Provide the [x, y] coordinate of the cell's center where the given text is located.  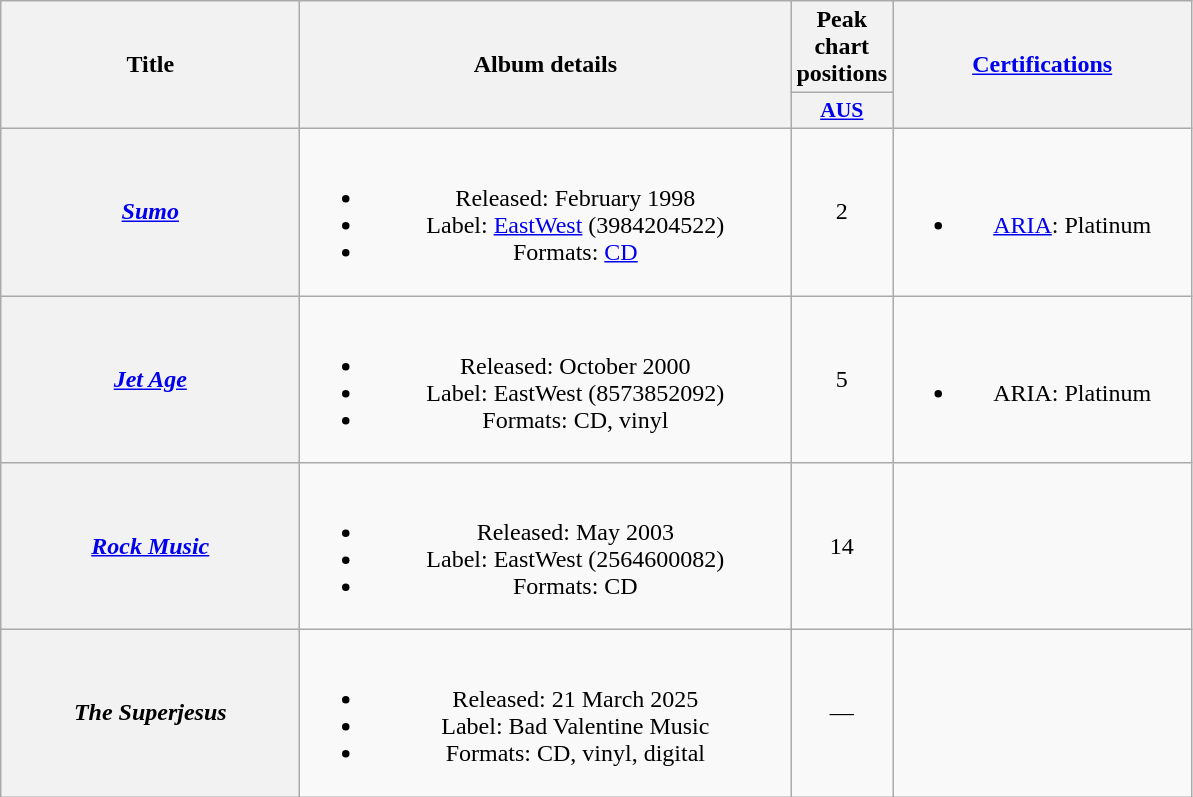
Released: October 2000Label: EastWest (8573852092)Formats: CD, vinyl [546, 380]
Peak chart positions [842, 47]
The Superjesus [150, 714]
Released: February 1998Label: EastWest (3984204522)Formats: CD [546, 212]
Jet Age [150, 380]
Rock Music [150, 546]
Released: May 2003Label: EastWest (2564600082)Formats: CD [546, 546]
14 [842, 546]
Album details [546, 65]
2 [842, 212]
Certifications [1042, 65]
Sumo [150, 212]
Title [150, 65]
Released: 21 March 2025Label: Bad Valentine MusicFormats: CD, vinyl, digital [546, 714]
AUS [842, 111]
— [842, 714]
5 [842, 380]
